Return (X, Y) of the center of cell containing provided text 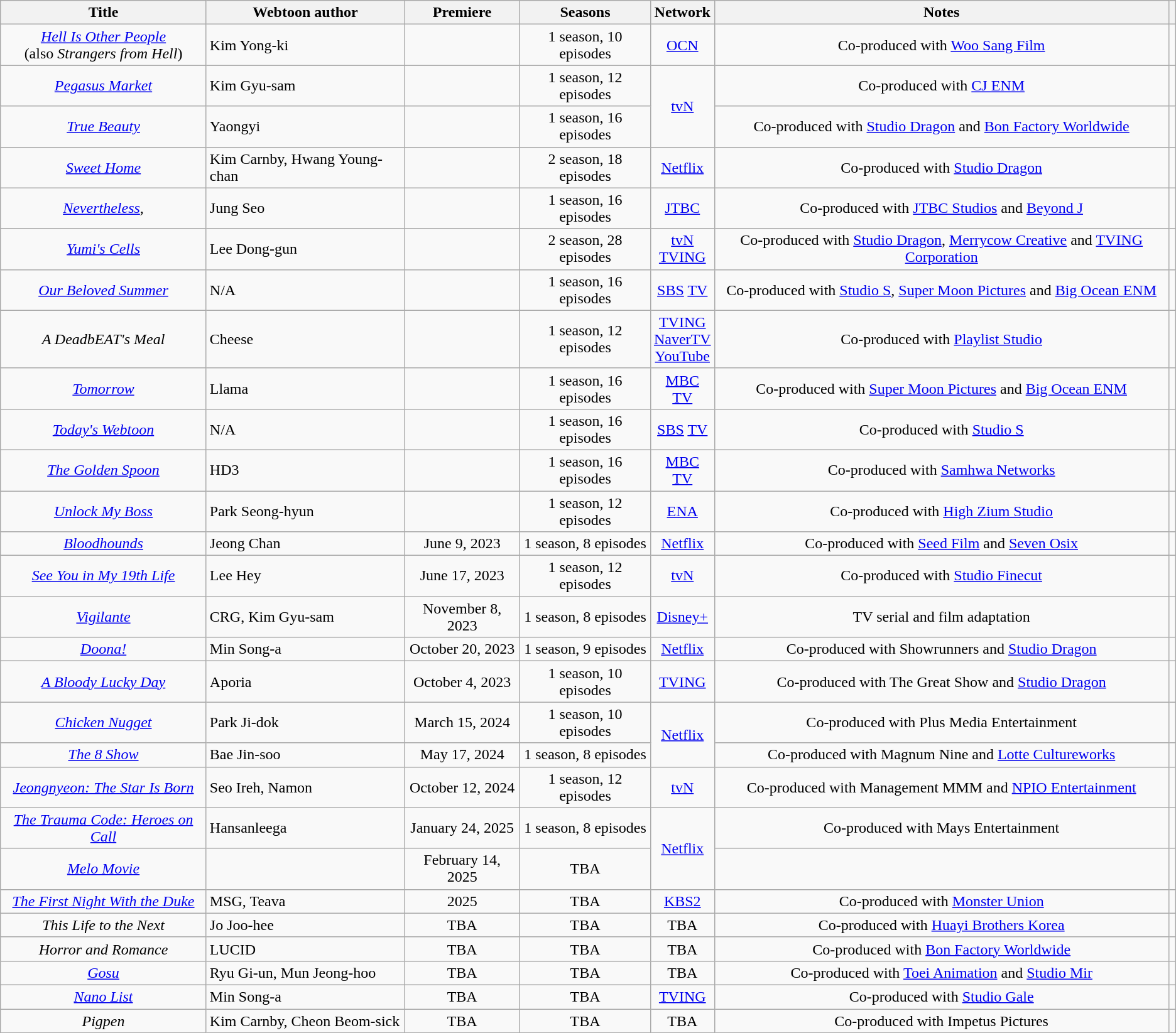
Network (682, 13)
Co-produced with Playlist Studio (941, 339)
Lee Hey (305, 576)
Chicken Nugget (104, 722)
Co-produced with Showrunners and Studio Dragon (941, 649)
Co-produced with Studio Gale (941, 997)
Cheese (305, 339)
Nano List (104, 997)
Title (104, 13)
Park Seong-hyun (305, 511)
tvNTVING (682, 249)
Co-produced with Huayi Brothers Korea (941, 925)
Co-produced with Plus Media Entertainment (941, 722)
November 8, 2023 (462, 617)
Kim Carnby, Cheon Beom-sick (305, 1020)
JTBC (682, 208)
October 20, 2023 (462, 649)
Disney+ (682, 617)
Kim Yong-ki (305, 45)
Co-produced with Studio Finecut (941, 576)
LUCID (305, 949)
Pegasus Market (104, 85)
Today's Webtoon (104, 430)
Co-produced with JTBC Studios and Beyond J (941, 208)
Lee Dong-gun (305, 249)
A Bloody Lucky Day (104, 682)
1 season, 9 episodes (585, 649)
Co-produced with The Great Show and Studio Dragon (941, 682)
Ryu Gi-un, Mun Jeong-hoo (305, 973)
CRG, Kim Gyu-sam (305, 617)
Co-produced with Seed Film and Seven Osix (941, 544)
MSG, Teava (305, 901)
June 17, 2023 (462, 576)
Jeong Chan (305, 544)
Doona! (104, 649)
TV serial and film adaptation (941, 617)
Unlock My Boss (104, 511)
True Beauty (104, 127)
Webtoon author (305, 13)
Hell Is Other People(also Strangers from Hell) (104, 45)
Hansanleega (305, 828)
Vigilante (104, 617)
2 season, 28 episodes (585, 249)
Gosu (104, 973)
Co-produced with Toei Animation and Studio Mir (941, 973)
Co-produced with Studio S (941, 430)
Seo Ireh, Namon (305, 787)
Yumi's Cells (104, 249)
Co-produced with Studio Dragon and Bon Factory Worldwide (941, 127)
Nevertheless, (104, 208)
Co-produced with High Zium Studio (941, 511)
The 8 Show (104, 755)
Co-produced with CJ ENM (941, 85)
Co-produced with Samhwa Networks (941, 470)
Co-produced with Impetus Pictures (941, 1020)
October 4, 2023 (462, 682)
TVINGNaverTVYouTube (682, 339)
Aporia (305, 682)
Premiere (462, 13)
Co-produced with Studio Dragon (941, 167)
March 15, 2024 (462, 722)
ENA (682, 511)
Llama (305, 388)
Kim Gyu-sam (305, 85)
See You in My 19th Life (104, 576)
Co-produced with Studio Dragon, Merrycow Creative and TVING Corporation (941, 249)
Seasons (585, 13)
The Trauma Code: Heroes on Call (104, 828)
Co-produced with Woo Sang Film (941, 45)
2 season, 18 episodes (585, 167)
A DeadbEAT's Meal (104, 339)
Co-produced with Magnum Nine and Lotte Cultureworks (941, 755)
Sweet Home (104, 167)
Co-produced with Super Moon Pictures and Big Ocean ENM (941, 388)
Bae Jin-soo (305, 755)
Co-produced with Management MMM and NPIO Entertainment (941, 787)
Jo Joo-hee (305, 925)
Pigpen (104, 1020)
Melo Movie (104, 869)
June 9, 2023 (462, 544)
Horror and Romance (104, 949)
Our Beloved Summer (104, 290)
2025 (462, 901)
Bloodhounds (104, 544)
January 24, 2025 (462, 828)
Kim Carnby, Hwang Young-chan (305, 167)
Tomorrow (104, 388)
May 17, 2024 (462, 755)
Co-produced with Studio S, Super Moon Pictures and Big Ocean ENM (941, 290)
October 12, 2024 (462, 787)
Jeongnyeon: The Star Is Born (104, 787)
Co-produced with Monster Union (941, 901)
Jung Seo (305, 208)
KBS2 (682, 901)
Notes (941, 13)
HD3 (305, 470)
The Golden Spoon (104, 470)
The First Night With the Duke (104, 901)
Co-produced with Mays Entertainment (941, 828)
February 14, 2025 (462, 869)
Park Ji-dok (305, 722)
OCN (682, 45)
Co-produced with Bon Factory Worldwide (941, 949)
Yaongyi (305, 127)
This Life to the Next (104, 925)
